Provide the [x, y] coordinate of the cell's center where the given text is located.  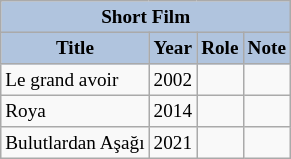
Role [220, 48]
2014 [173, 111]
Year [173, 48]
Roya [75, 111]
Le grand avoir [75, 80]
2002 [173, 80]
Title [75, 48]
Bulutlardan Aşağı [75, 143]
2021 [173, 143]
Short Film [146, 17]
Note [267, 48]
